Identify which cell holds the provided text, then report its [X, Y] central coordinate. 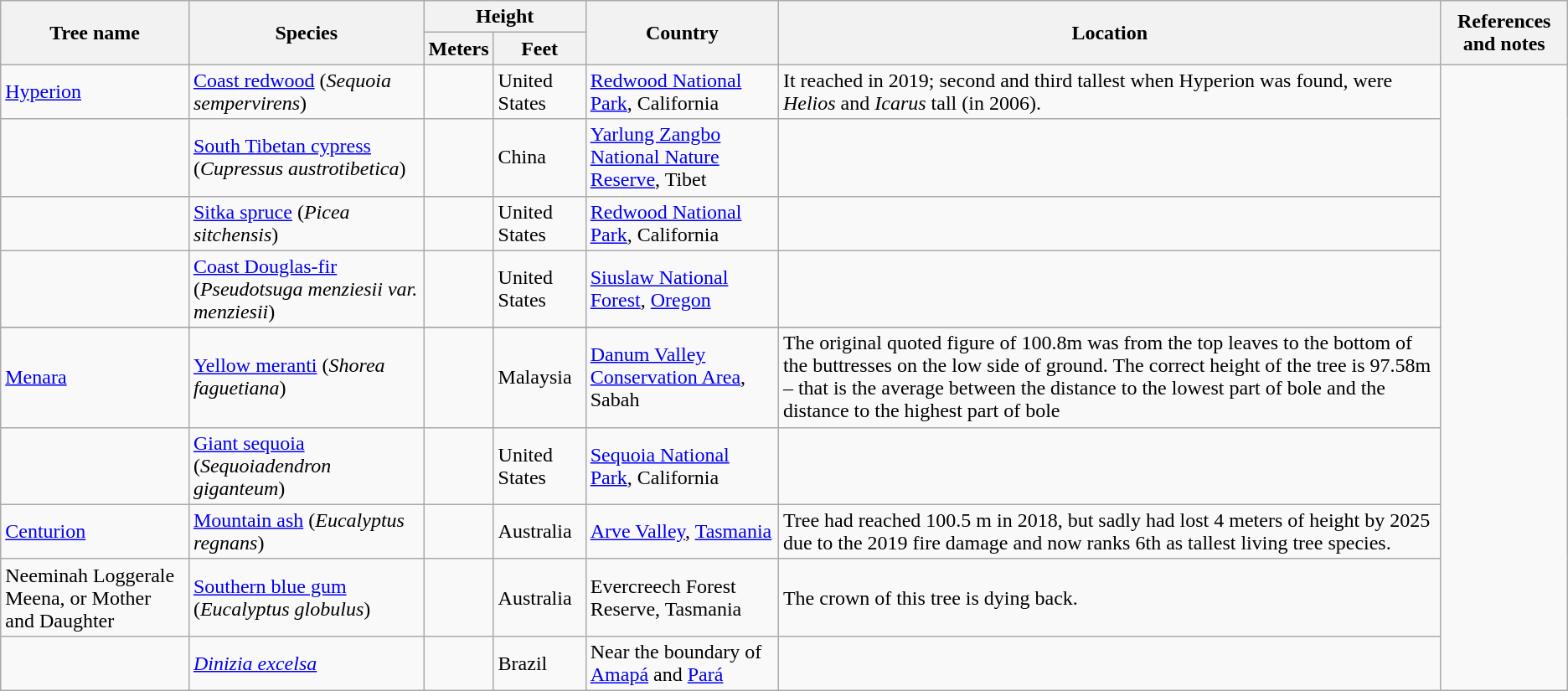
References and notes [1504, 33]
Hyperion [95, 92]
Neeminah Loggerale Meena, or Mother and Daughter [95, 597]
Feet [539, 49]
Malaysia [539, 377]
It reached in 2019; second and third tallest when Hyperion was found, were Helios and Icarus tall (in 2006). [1109, 92]
Evercreech Forest Reserve, Tasmania [682, 597]
China [539, 157]
Near the boundary of Amapá and Pará [682, 663]
Danum Valley Conservation Area, Sabah [682, 377]
Species [307, 33]
Location [1109, 33]
Coast redwood (Sequoia sempervirens) [307, 92]
Yarlung Zangbo National Nature Reserve, Tibet [682, 157]
Arve Valley, Tasmania [682, 531]
Giant sequoia (Sequoiadendron giganteum) [307, 466]
Sitka spruce (Picea sitchensis) [307, 223]
Menara [95, 377]
Dinizia excelsa [307, 663]
Centurion [95, 531]
Siuslaw National Forest, Oregon [682, 289]
Sequoia National Park, California [682, 466]
Yellow meranti (Shorea faguetiana) [307, 377]
South Tibetan cypress (Cupressus austrotibetica) [307, 157]
Height [504, 17]
Country [682, 33]
Brazil [539, 663]
The crown of this tree is dying back. [1109, 597]
Meters [459, 49]
Mountain ash (Eucalyptus regnans) [307, 531]
Tree name [95, 33]
Coast Douglas-fir (Pseudotsuga menziesii var. menziesii) [307, 289]
Southern blue gum (Eucalyptus globulus) [307, 597]
